Find where the given text appears and provide that cell's center as (X, Y) coordinate. 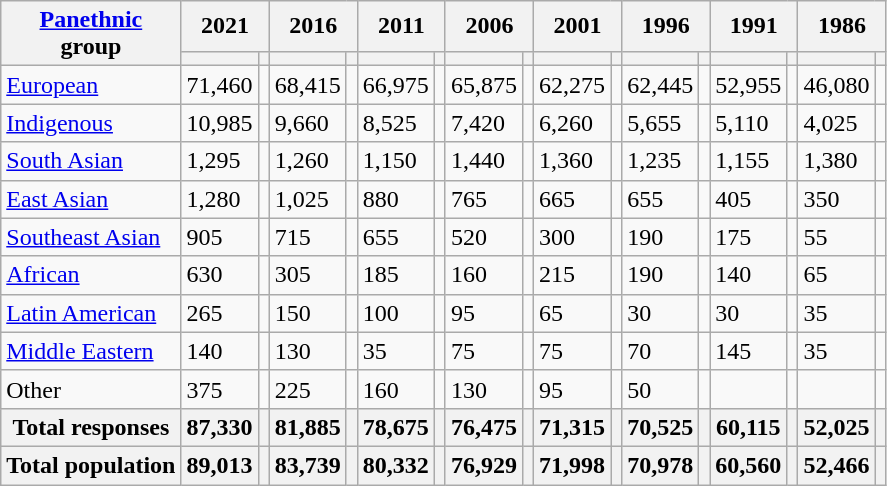
71,460 (220, 85)
185 (396, 275)
46,080 (836, 85)
225 (308, 389)
80,332 (396, 465)
1,155 (748, 161)
150 (308, 313)
76,475 (484, 427)
145 (748, 351)
1986 (842, 26)
Total responses (91, 427)
50 (660, 389)
1991 (754, 26)
60,560 (748, 465)
520 (484, 237)
715 (308, 237)
265 (220, 313)
60,115 (748, 427)
66,975 (396, 85)
2021 (225, 26)
76,929 (484, 465)
1,295 (220, 161)
1,380 (836, 161)
8,525 (396, 123)
2006 (489, 26)
71,315 (572, 427)
Other (91, 389)
Indigenous (91, 123)
70 (660, 351)
Total population (91, 465)
300 (572, 237)
2016 (313, 26)
1,025 (308, 199)
10,985 (220, 123)
9,660 (308, 123)
765 (484, 199)
215 (572, 275)
South Asian (91, 161)
5,655 (660, 123)
1,280 (220, 199)
880 (396, 199)
55 (836, 237)
71,998 (572, 465)
630 (220, 275)
6,260 (572, 123)
Middle Eastern (91, 351)
1996 (666, 26)
89,013 (220, 465)
70,978 (660, 465)
1,440 (484, 161)
81,885 (308, 427)
62,445 (660, 85)
2011 (401, 26)
1,360 (572, 161)
175 (748, 237)
65,875 (484, 85)
5,110 (748, 123)
87,330 (220, 427)
405 (748, 199)
European (91, 85)
African (91, 275)
665 (572, 199)
Southeast Asian (91, 237)
52,955 (748, 85)
1,150 (396, 161)
62,275 (572, 85)
Panethnicgroup (91, 34)
70,525 (660, 427)
375 (220, 389)
100 (396, 313)
305 (308, 275)
1,260 (308, 161)
68,415 (308, 85)
350 (836, 199)
83,739 (308, 465)
7,420 (484, 123)
1,235 (660, 161)
905 (220, 237)
78,675 (396, 427)
4,025 (836, 123)
Latin American (91, 313)
52,025 (836, 427)
52,466 (836, 465)
2001 (578, 26)
East Asian (91, 199)
